Provide the [X, Y] coordinate of the cell's center where the given text is located.  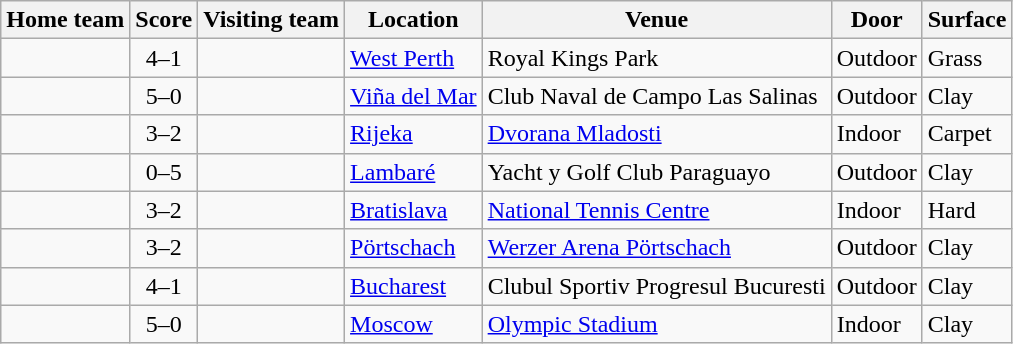
0–5 [164, 172]
Pörtschach [414, 248]
Viña del Mar [414, 96]
Clubul Sportiv Progresul Bucuresti [656, 286]
Location [414, 20]
Dvorana Mladosti [656, 134]
Door [876, 20]
Score [164, 20]
Surface [967, 20]
Club Naval de Campo Las Salinas [656, 96]
Royal Kings Park [656, 58]
Carpet [967, 134]
Yacht y Golf Club Paraguayo [656, 172]
Bratislava [414, 210]
Lambaré [414, 172]
Moscow [414, 324]
Hard [967, 210]
Venue [656, 20]
Bucharest [414, 286]
West Perth [414, 58]
Home team [66, 20]
Olympic Stadium [656, 324]
Grass [967, 58]
Rijeka [414, 134]
Visiting team [272, 20]
National Tennis Centre [656, 210]
Werzer Arena Pörtschach [656, 248]
